Detect which cell encompasses the target text, then output its [x, y] center coordinate. 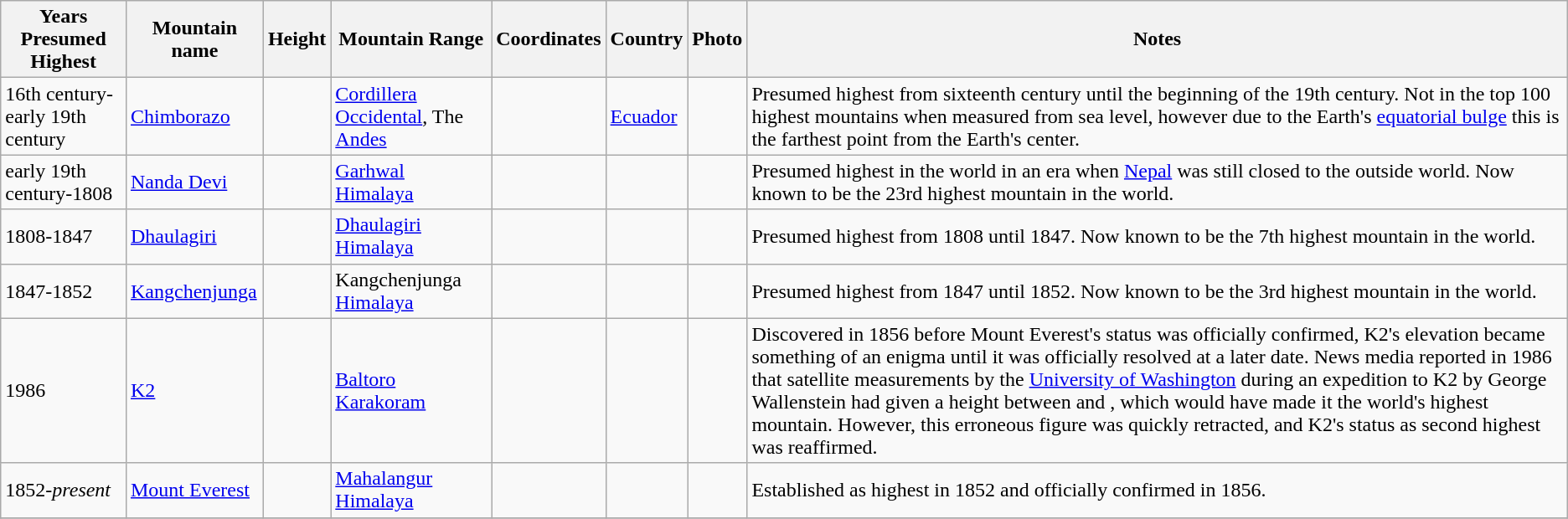
Dhaulagiri [194, 236]
Dhaulagiri Himalaya [411, 236]
Country [647, 39]
1986 [64, 390]
Coordinates [549, 39]
Chimborazo [194, 116]
Photo [717, 39]
1847-1852 [64, 291]
Presumed highest from 1847 until 1852. Now known to be the 3rd highest mountain in the world. [1158, 291]
Height [297, 39]
Mountain name [194, 39]
Ecuador [647, 116]
Mount Everest [194, 491]
Years Presumed Highest [64, 39]
Kangchenjunga Himalaya [411, 291]
Notes [1158, 39]
1808-1847 [64, 236]
Mahalangur Himalaya [411, 491]
Garhwal Himalaya [411, 182]
Presumed highest from 1808 until 1847. Now known to be the 7th highest mountain in the world. [1158, 236]
Kangchenjunga [194, 291]
16th century- early 19th century [64, 116]
Baltoro Karakoram [411, 390]
K2 [194, 390]
early 19th century-1808 [64, 182]
1852-present [64, 491]
Nanda Devi [194, 182]
Cordillera Occidental, The Andes [411, 116]
Presumed highest in the world in an era when Nepal was still closed to the outside world. Now known to be the 23rd highest mountain in the world. [1158, 182]
Mountain Range [411, 39]
Established as highest in 1852 and officially confirmed in 1856. [1158, 491]
